Output the (X, Y) coordinate of the center of the cell containing the given text.  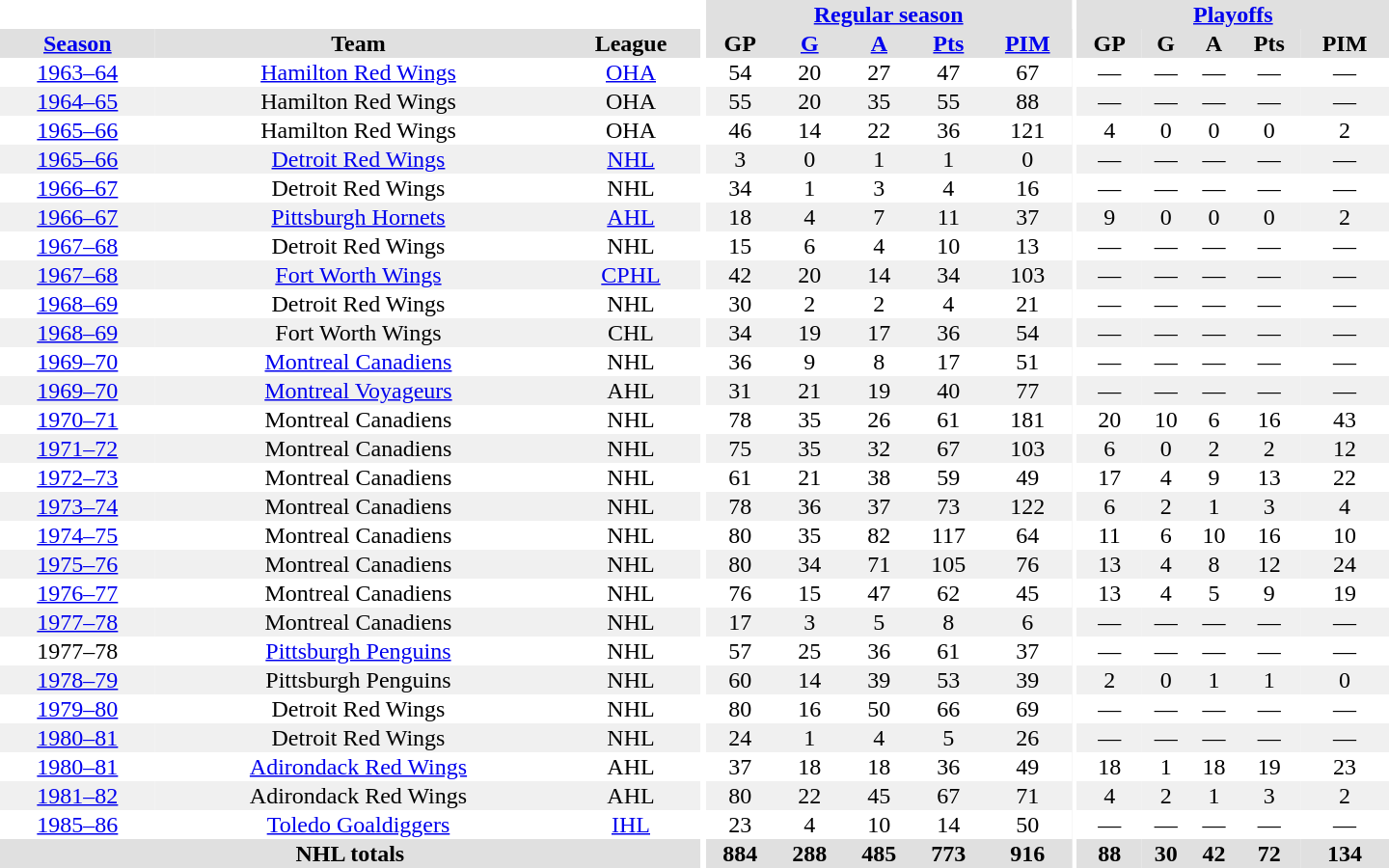
1963–64 (77, 72)
773 (948, 854)
1973–74 (77, 506)
CHL (631, 333)
105 (948, 564)
485 (879, 854)
82 (879, 535)
77 (1027, 391)
72 (1269, 854)
181 (1027, 420)
1972–73 (77, 477)
1985–86 (77, 825)
40 (948, 391)
Season (77, 43)
1979–80 (77, 709)
1976–77 (77, 593)
288 (809, 854)
75 (740, 448)
1975–76 (77, 564)
1964–65 (77, 101)
1978–79 (77, 680)
73 (948, 506)
1970–71 (77, 420)
NHL totals (350, 854)
62 (948, 593)
38 (879, 477)
69 (1027, 709)
59 (948, 477)
53 (948, 680)
64 (1027, 535)
1981–82 (77, 796)
Toledo Goaldiggers (359, 825)
Playoffs (1233, 14)
51 (1027, 362)
1971–72 (77, 448)
916 (1027, 854)
31 (740, 391)
57 (740, 651)
7 (879, 217)
Regular season (888, 14)
43 (1345, 420)
Team (359, 43)
Pittsburgh Hornets (359, 217)
134 (1345, 854)
60 (740, 680)
CPHL (631, 275)
884 (740, 854)
League (631, 43)
32 (879, 448)
46 (740, 130)
117 (948, 535)
66 (948, 709)
1974–75 (77, 535)
122 (1027, 506)
25 (809, 651)
27 (879, 72)
Montreal Voyageurs (359, 391)
121 (1027, 130)
IHL (631, 825)
